Provide the [x, y] coordinate of the cell's center where the given text is located.  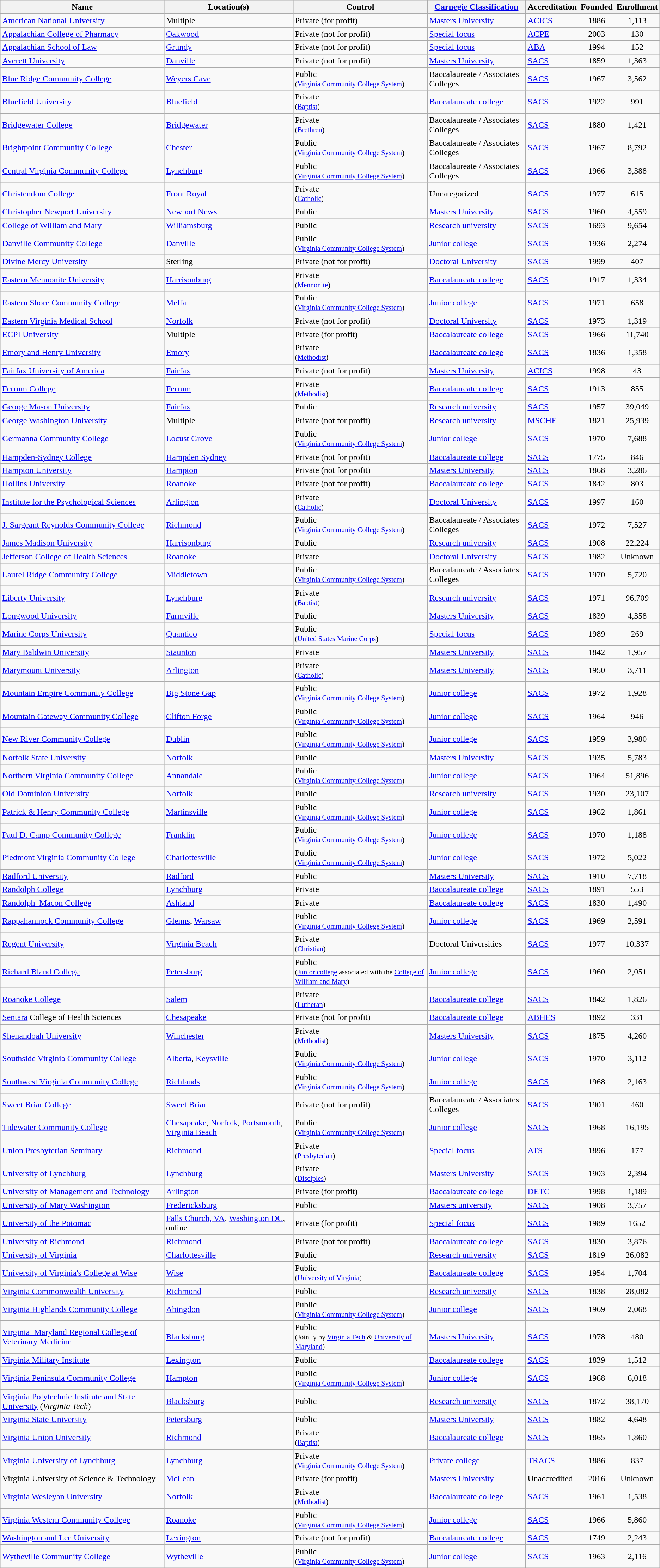
3,388 [637, 171]
Northern Virginia Community College [82, 775]
Marine Corps University [82, 634]
25,939 [637, 420]
Patrick & Henry Community College [82, 812]
Brightpoint Community College [82, 147]
George Washington University [82, 420]
331 [637, 1017]
MSCHE [552, 420]
946 [637, 716]
Appalachian School of Law [82, 47]
2,243 [637, 1538]
Union Presbyterian Seminary [82, 1150]
ABA [552, 47]
1978 [597, 1337]
Shenandoah University [82, 1035]
460 [637, 1105]
Virginia University of Science & Technology [82, 1479]
Abingdon [228, 1309]
Clifton Forge [228, 716]
1880 [597, 125]
Eastern Virginia Medical School [82, 321]
1,860 [637, 1438]
Private(Mennonite) [360, 280]
1,928 [637, 693]
Ferrum College [82, 389]
Hollins University [82, 484]
Hampden-Sydney College [82, 457]
1868 [597, 470]
Uncategorized [477, 193]
Quantico [228, 634]
5,860 [637, 1520]
Chesapeake, Norfolk, Portsmouth, Virginia Beach [228, 1127]
Masters university [477, 1205]
1,512 [637, 1360]
1973 [597, 321]
Ashland [228, 903]
Newport News [228, 212]
Staunton [228, 652]
Liberty University [82, 597]
Tidewater Community College [82, 1127]
Blue Ridge Community College [82, 79]
1836 [597, 353]
1,358 [637, 353]
Germanna Community College [82, 439]
Carnegie Classification [477, 7]
23,107 [637, 794]
Salem [228, 999]
Virginia Union University [82, 1438]
2,274 [637, 243]
Virginia Western Community College [82, 1520]
University of Richmond [82, 1241]
Mountain Gateway Community College [82, 716]
Sterling [228, 262]
Virginia Highlands Community College [82, 1309]
Averett University [82, 61]
Virginia Polytechnic Institute and State University (Virginia Tech) [82, 1401]
855 [637, 389]
152 [637, 47]
University of Virginia's College at Wise [82, 1273]
University of Management and Technology [82, 1192]
American National University [82, 20]
Bluefield University [82, 102]
ACPE [552, 34]
Virginia Commonwealth University [82, 1291]
1913 [597, 389]
407 [637, 262]
803 [637, 484]
2003 [597, 34]
ATS [552, 1150]
Paul D. Camp Community College [82, 835]
1,538 [637, 1497]
Sweet Briar College [82, 1105]
1,861 [637, 812]
Eastern Mennonite University [82, 280]
2,394 [637, 1174]
3,286 [637, 470]
Franklin [228, 835]
1,490 [637, 903]
1896 [597, 1150]
1959 [597, 739]
Name [82, 7]
Washington and Lee University [82, 1538]
991 [637, 102]
Fairfax University of America [82, 371]
Old Dominion University [82, 794]
9,654 [637, 225]
1997 [597, 502]
Winchester [228, 1035]
University of Virginia [82, 1255]
7,718 [637, 876]
1917 [597, 280]
Emory and Henry University [82, 353]
Virginia State University [82, 1419]
Marymount University [82, 670]
8,792 [637, 147]
1954 [597, 1273]
26,082 [637, 1255]
Virginia Military Institute [82, 1360]
1,188 [637, 835]
Divine Mercy University [82, 262]
11,740 [637, 334]
1892 [597, 1017]
Front Royal [228, 193]
1749 [597, 1538]
1,113 [637, 20]
University of the Potomac [82, 1223]
Doctoral Universities [477, 944]
Williamsburg [228, 225]
38,170 [637, 1401]
Richlands [228, 1081]
1901 [597, 1105]
Piedmont Virginia Community College [82, 858]
Control [360, 7]
39,049 [637, 407]
Sentara College of Health Sciences [82, 1017]
Public(United States Marine Corps) [360, 634]
2016 [597, 1479]
Danville Community College [82, 243]
Founded [597, 7]
1935 [597, 757]
1961 [597, 1497]
Fredericksburg [228, 1205]
1838 [597, 1291]
6,018 [637, 1378]
Institute for the Psychological Sciences [82, 502]
College of William and Mary [82, 225]
ECPI University [82, 334]
5,720 [637, 575]
Mountain Empire Community College [82, 693]
Randolph–Macon College [82, 903]
McLean [228, 1479]
Central Virginia Community College [82, 171]
3,757 [637, 1205]
Norfolk State University [82, 757]
1872 [597, 1401]
2,051 [637, 972]
1930 [597, 794]
160 [637, 502]
Public(University of Virginia) [360, 1273]
Farmville [228, 616]
2,163 [637, 1081]
Wise [228, 1273]
DETC [552, 1192]
Martinsville [228, 812]
Dublin [228, 739]
1,957 [637, 652]
5,022 [637, 858]
1962 [597, 812]
4,358 [637, 616]
1922 [597, 102]
Falls Church, VA, Washington DC, online [228, 1223]
Christendom College [82, 193]
Oakwood [228, 34]
3,711 [637, 670]
TRACS [552, 1460]
Chesapeake [228, 1017]
Roanoke College [82, 999]
4,559 [637, 212]
658 [637, 303]
1936 [597, 243]
Mary Baldwin University [82, 652]
Public(Jointly by Virginia Tech & University of Maryland) [360, 1337]
Annandale [228, 775]
Glenns, Warsaw [228, 921]
553 [637, 889]
4,260 [637, 1035]
1910 [597, 876]
Christopher Newport University [82, 212]
5,783 [637, 757]
7,688 [637, 439]
Weyers Cave [228, 79]
Grundy [228, 47]
Rappahannock Community College [82, 921]
3,112 [637, 1059]
Virginia University of Lynchburg [82, 1460]
846 [637, 457]
1693 [597, 225]
Alberta, Keysville [228, 1059]
Hampton University [82, 470]
Private(Presbyterian) [360, 1150]
Private(Disciples) [360, 1174]
1859 [597, 61]
Virginia Beach [228, 944]
96,709 [637, 597]
43 [637, 371]
2,591 [637, 921]
1,704 [637, 1273]
New River Community College [82, 739]
George Mason University [82, 407]
1775 [597, 457]
Private(Lutheran) [360, 999]
Virginia Peninsula Community College [82, 1378]
James Madison University [82, 543]
Wytheville Community College [82, 1556]
1903 [597, 1174]
2,068 [637, 1309]
1982 [597, 557]
Bridgewater [228, 125]
3,876 [637, 1241]
22,224 [637, 543]
837 [637, 1460]
1,363 [637, 61]
28,082 [637, 1291]
1957 [597, 407]
3,980 [637, 739]
Radford University [82, 876]
51,896 [637, 775]
University of Mary Washington [82, 1205]
Private college [477, 1460]
Hampden Sydney [228, 457]
Longwood University [82, 616]
7,527 [637, 525]
1950 [597, 670]
1882 [597, 1419]
1875 [597, 1035]
Private(Christian) [360, 944]
Private(Virginia Community College System) [360, 1460]
1,319 [637, 321]
177 [637, 1150]
Public(Junior college associated with the College of William and Mary) [360, 972]
1,421 [637, 125]
Wytheville [228, 1556]
Location(s) [228, 7]
Eastern Shore Community College [82, 303]
J. Sargeant Reynolds Community College [82, 525]
1994 [597, 47]
Appalachian College of Pharmacy [82, 34]
Sweet Briar [228, 1105]
1963 [597, 1556]
1,189 [637, 1192]
Middletown [228, 575]
Southwest Virginia Community College [82, 1081]
269 [637, 634]
Radford [228, 876]
Virginia Wesleyan University [82, 1497]
Big Stone Gap [228, 693]
Bridgewater College [82, 125]
1821 [597, 420]
Virginia–Maryland Regional College of Veterinary Medicine [82, 1337]
Unaccredited [552, 1479]
ABHES [552, 1017]
Emory [228, 353]
Laurel Ridge Community College [82, 575]
130 [637, 34]
16,195 [637, 1127]
Melfa [228, 303]
480 [637, 1337]
4,648 [637, 1419]
1,826 [637, 999]
615 [637, 193]
2,116 [637, 1556]
Accreditation [552, 7]
1865 [597, 1438]
1652 [637, 1223]
Richard Bland College [82, 972]
Regent University [82, 944]
Locust Grove [228, 439]
1819 [597, 1255]
Randolph College [82, 889]
Enrollment [637, 7]
3,562 [637, 79]
1891 [597, 889]
Jefferson College of Health Sciences [82, 557]
10,337 [637, 944]
Bluefield [228, 102]
Chester [228, 147]
Private(Brethren) [360, 125]
1,334 [637, 280]
University of Lynchburg [82, 1174]
Southside Virginia Community College [82, 1059]
1999 [597, 262]
Ferrum [228, 389]
